Return the (X, Y) coordinate for the center point of the cell that contains the specified text.  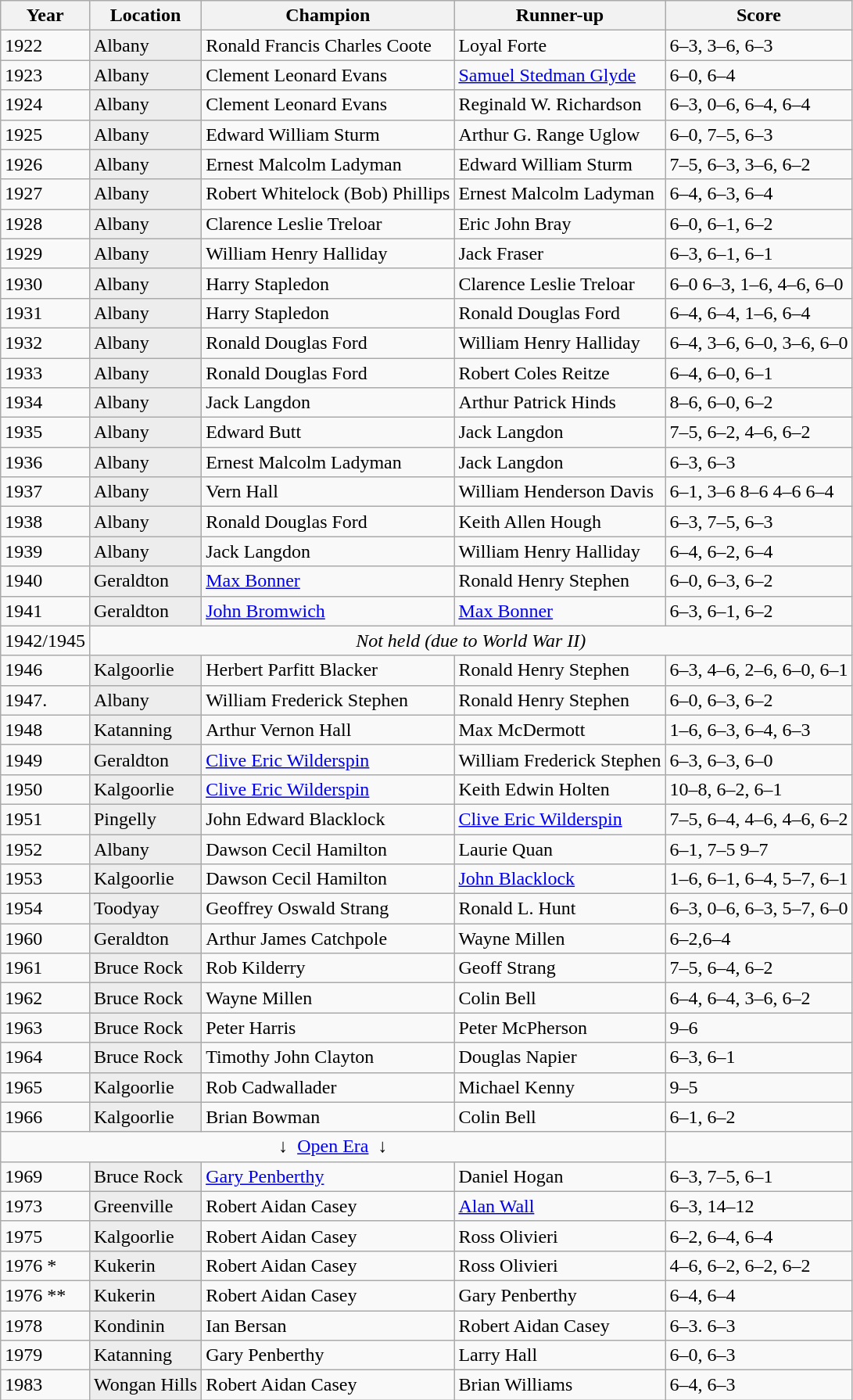
1963 (45, 1028)
1923 (45, 75)
1976 * (45, 1265)
6–4, 6–4 (758, 1295)
Rob Kilderry (328, 968)
Rob Cadwallader (328, 1087)
1966 (45, 1117)
Ronald Francis Charles Coote (328, 45)
Robert Whitelock (Bob) Phillips (328, 194)
Peter McPherson (560, 1028)
Jack Fraser (560, 253)
1975 (45, 1236)
Samuel Stedman Glyde (560, 75)
Champion (328, 16)
Robert Coles Reitze (560, 373)
1946 (45, 670)
1942/1945 (45, 641)
1964 (45, 1057)
William Henderson Davis (560, 492)
6–4, 6–0, 6–1 (758, 373)
1–6, 6–3, 6–4, 6–3 (758, 730)
6–1, 3–6 8–6 4–6 6–4 (758, 492)
6–0, 6–4 (758, 75)
1960 (45, 939)
10–8, 6–2, 6–1 (758, 789)
1976 ** (45, 1295)
1961 (45, 968)
John Bromwich (328, 611)
Kondinin (145, 1326)
1954 (45, 909)
7–5, 6–3, 3–6, 6–2 (758, 164)
Alan Wall (560, 1206)
4–6, 6–2, 6–2, 6–2 (758, 1265)
1973 (45, 1206)
7–5, 6–4, 4–6, 4–6, 6–2 (758, 819)
Greenville (145, 1206)
1925 (45, 135)
1962 (45, 998)
6–4, 6–4, 3–6, 6–2 (758, 998)
6–3, 6–1, 6–1 (758, 253)
Arthur Patrick Hinds (560, 403)
1978 (45, 1326)
6–4, 6–2, 6–4 (758, 551)
1939 (45, 551)
Edward Butt (328, 433)
Ronald L. Hunt (560, 909)
1930 (45, 283)
1940 (45, 581)
6–4, 6–3, 6–4 (758, 194)
6–3, 3–6, 6–3 (758, 45)
1934 (45, 403)
1951 (45, 819)
Eric John Bray (560, 224)
Laurie Quan (560, 849)
1948 (45, 730)
Arthur G. Range Uglow (560, 135)
Toodyay (145, 909)
Pingelly (145, 819)
1969 (45, 1176)
Runner-up (560, 16)
Geoff Strang (560, 968)
6–4, 6–3 (758, 1385)
1936 (45, 462)
Douglas Napier (560, 1057)
1979 (45, 1355)
1952 (45, 849)
1938 (45, 522)
6–0, 7–5, 6–3 (758, 135)
6–0 6–3, 1–6, 4–6, 6–0 (758, 283)
Vern Hall (328, 492)
Keith Edwin Holten (560, 789)
6–3, 6–1, 6–2 (758, 611)
Arthur Vernon Hall (328, 730)
9–6 (758, 1028)
1941 (45, 611)
Brian Williams (560, 1385)
6–1, 7–5 9–7 (758, 849)
Daniel Hogan (560, 1176)
1947. (45, 700)
Keith Allen Hough (560, 522)
John Blacklock (560, 879)
1953 (45, 879)
6–3, 7–5, 6–3 (758, 522)
1–6, 6–1, 6–4, 5–7, 6–1 (758, 879)
1924 (45, 105)
1983 (45, 1385)
1931 (45, 313)
6–3, 6–3 (758, 462)
1929 (45, 253)
Peter Harris (328, 1028)
Brian Bowman (328, 1117)
6–3. 6–3 (758, 1326)
1932 (45, 343)
6–4, 6–4, 1–6, 6–4 (758, 313)
6–3, 7–5, 6–1 (758, 1176)
6–0, 6–3 (758, 1355)
John Edward Blacklock (328, 819)
6–3, 14–12 (758, 1206)
1922 (45, 45)
Wongan Hills (145, 1385)
6–3, 0–6, 6–4, 6–4 (758, 105)
6–2,6–4 (758, 939)
Arthur James Catchpole (328, 939)
6–3, 0–6, 6–3, 5–7, 6–0 (758, 909)
1928 (45, 224)
Larry Hall (560, 1355)
Ian Bersan (328, 1326)
6–3, 6–3, 6–0 (758, 759)
6–2, 6–4, 6–4 (758, 1236)
Max McDermott (560, 730)
1935 (45, 433)
9–5 (758, 1087)
7–5, 6–4, 6–2 (758, 968)
Not held (due to World War II) (471, 641)
Timothy John Clayton (328, 1057)
Reginald W. Richardson (560, 105)
8–6, 6–0, 6–2 (758, 403)
1927 (45, 194)
Michael Kenny (560, 1087)
6–4, 3–6, 6–0, 3–6, 6–0 (758, 343)
↓ Open Era ↓ (333, 1147)
1926 (45, 164)
6–3, 6–1 (758, 1057)
6–1, 6–2 (758, 1117)
Location (145, 16)
Year (45, 16)
6–0, 6–1, 6–2 (758, 224)
7–5, 6–2, 4–6, 6–2 (758, 433)
Loyal Forte (560, 45)
1949 (45, 759)
Geoffrey Oswald Strang (328, 909)
1937 (45, 492)
1965 (45, 1087)
Score (758, 16)
1950 (45, 789)
1933 (45, 373)
6–3, 4–6, 2–6, 6–0, 6–1 (758, 670)
Herbert Parfitt Blacker (328, 670)
